Search for the cell housing the specified text and yield its [X, Y] center coordinate. 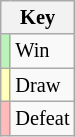
Win [42, 51]
Key [38, 17]
Defeat [42, 118]
Draw [42, 85]
